Identify which cell holds the provided text, then report its [X, Y] central coordinate. 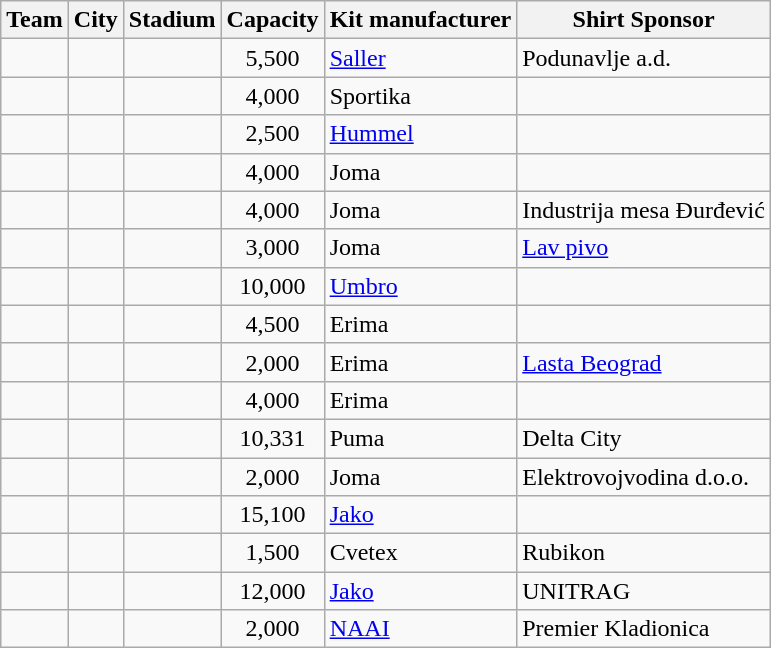
Team [35, 20]
Puma [420, 438]
1,500 [272, 553]
12,000 [272, 591]
3,000 [272, 248]
4,500 [272, 324]
Lav pivo [644, 248]
City [96, 20]
Delta City [644, 438]
Podunavlje a.d. [644, 58]
Hummel [420, 134]
Lasta Beograd [644, 362]
Rubikon [644, 553]
Industrija mesa Đurđević [644, 210]
Elektrovojvodina d.o.o. [644, 477]
10,000 [272, 286]
Cvetex [420, 553]
Stadium [172, 20]
Kit manufacturer [420, 20]
Umbro [420, 286]
Sportika [420, 96]
NAAI [420, 629]
15,100 [272, 515]
10,331 [272, 438]
5,500 [272, 58]
Capacity [272, 20]
2,500 [272, 134]
Saller [420, 58]
Shirt Sponsor [644, 20]
UNITRAG [644, 591]
Premier Kladionica [644, 629]
